Output the [x, y] coordinate of the center of the cell containing the given text.  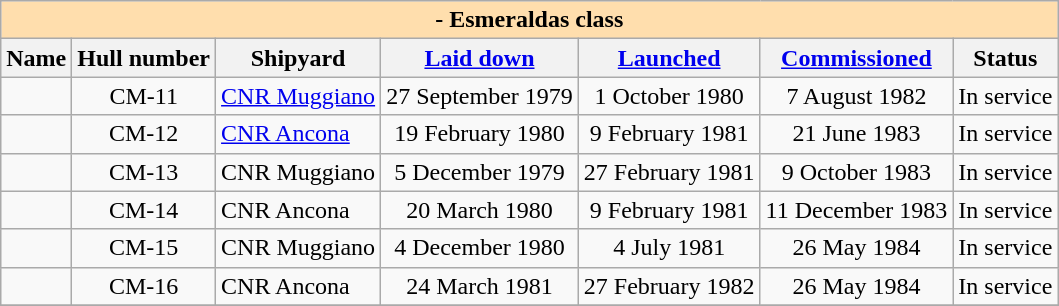
7 August 1982 [856, 96]
CM-13 [144, 172]
CM-11 [144, 96]
CM-14 [144, 210]
19 February 1980 [480, 134]
9 October 1983 [856, 172]
1 October 1980 [669, 96]
20 March 1980 [480, 210]
11 December 1983 [856, 210]
4 July 1981 [669, 248]
27 September 1979 [480, 96]
CM-16 [144, 286]
27 February 1982 [669, 286]
Commissioned [856, 58]
CM-12 [144, 134]
5 December 1979 [480, 172]
24 March 1981 [480, 286]
Name [36, 58]
Shipyard [298, 58]
- Esmeraldas class [530, 20]
Status [1006, 58]
Hull number [144, 58]
4 December 1980 [480, 248]
21 June 1983 [856, 134]
Launched [669, 58]
Laid down [480, 58]
CM-15 [144, 248]
27 February 1981 [669, 172]
